From the cell containing the given text, extract its center point as [X, Y] coordinate. 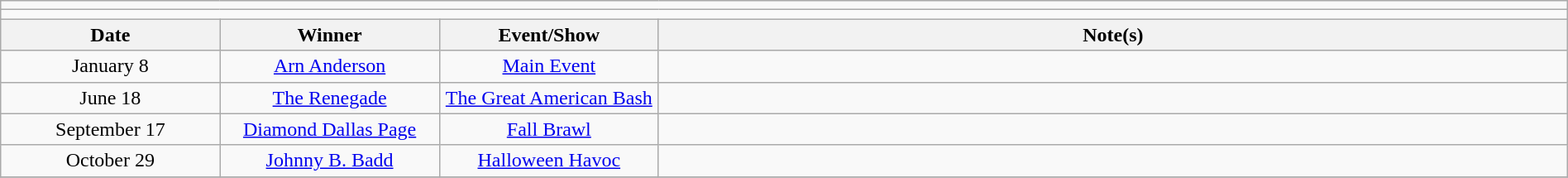
Event/Show [549, 35]
October 29 [111, 161]
Main Event [549, 66]
Diamond Dallas Page [329, 129]
Fall Brawl [549, 129]
Note(s) [1113, 35]
Halloween Havoc [549, 161]
Winner [329, 35]
Date [111, 35]
The Great American Bash [549, 98]
Johnny B. Badd [329, 161]
January 8 [111, 66]
The Renegade [329, 98]
September 17 [111, 129]
Arn Anderson [329, 66]
June 18 [111, 98]
